Extract the [x, y] coordinate from the center of the cell holding the provided text.  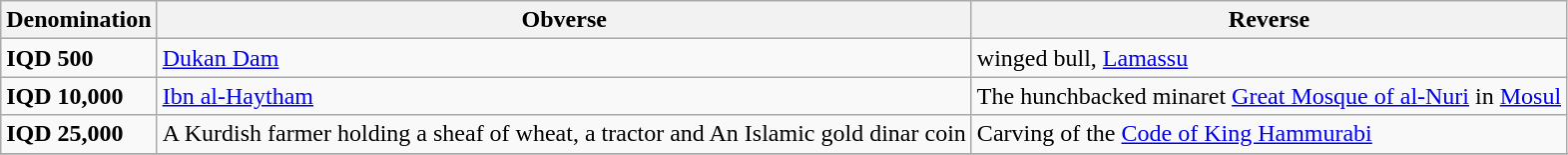
Denomination [79, 20]
A Kurdish farmer holding a sheaf of wheat, a tractor and An Islamic gold dinar coin [564, 134]
winged bull, Lamassu [1269, 58]
Reverse [1269, 20]
IQD 10,000 [79, 96]
Obverse [564, 20]
The hunchbacked minaret Great Mosque of al-Nuri in Mosul [1269, 96]
IQD 25,000 [79, 134]
IQD 500 [79, 58]
Carving of the Code of King Hammurabi [1269, 134]
Ibn al-Haytham [564, 96]
Dukan Dam [564, 58]
